Scan for the cell matching the given text and deliver its (x, y) coordinate at center. 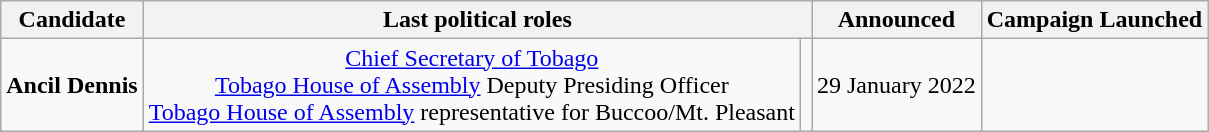
Chief Secretary of Tobago Tobago House of Assembly Deputy Presiding Officer Tobago House of Assembly representative for Buccoo/Mt. Pleasant (472, 85)
Announced (897, 20)
Candidate (72, 20)
Last political roles (477, 20)
Ancil Dennis (72, 85)
Campaign Launched (1094, 20)
29 January 2022 (897, 85)
